From the cell containing the given text, extract its center point as (x, y) coordinate. 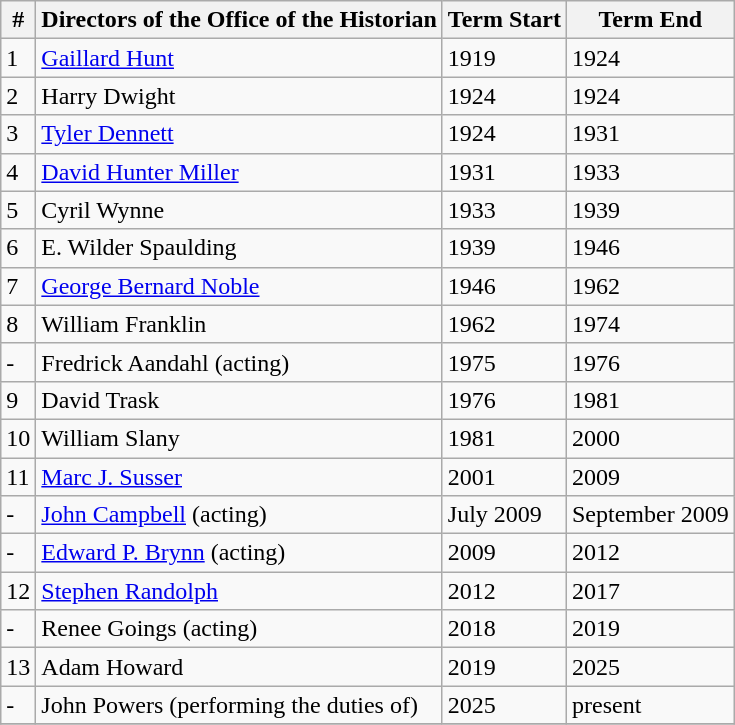
Tyler Dennett (239, 134)
Stephen Randolph (239, 591)
# (18, 20)
Directors of the Office of the Historian (239, 20)
David Trask (239, 400)
1975 (504, 362)
Cyril Wynne (239, 210)
John Campbell (acting) (239, 515)
Marc J. Susser (239, 477)
1974 (650, 324)
Edward P. Brynn (acting) (239, 553)
3 (18, 134)
John Powers (performing the duties of) (239, 705)
2017 (650, 591)
4 (18, 172)
present (650, 705)
2 (18, 96)
William Franklin (239, 324)
September 2009 (650, 515)
8 (18, 324)
Term Start (504, 20)
11 (18, 477)
13 (18, 667)
E. Wilder Spaulding (239, 248)
Term End (650, 20)
2000 (650, 438)
George Bernard Noble (239, 286)
David Hunter Miller (239, 172)
1919 (504, 58)
William Slany (239, 438)
7 (18, 286)
6 (18, 248)
9 (18, 400)
2018 (504, 629)
July 2009 (504, 515)
Renee Goings (acting) (239, 629)
Adam Howard (239, 667)
Harry Dwight (239, 96)
Fredrick Aandahl (acting) (239, 362)
12 (18, 591)
5 (18, 210)
2001 (504, 477)
10 (18, 438)
1 (18, 58)
Gaillard Hunt (239, 58)
